Detect which cell encompasses the target text, then output its (x, y) center coordinate. 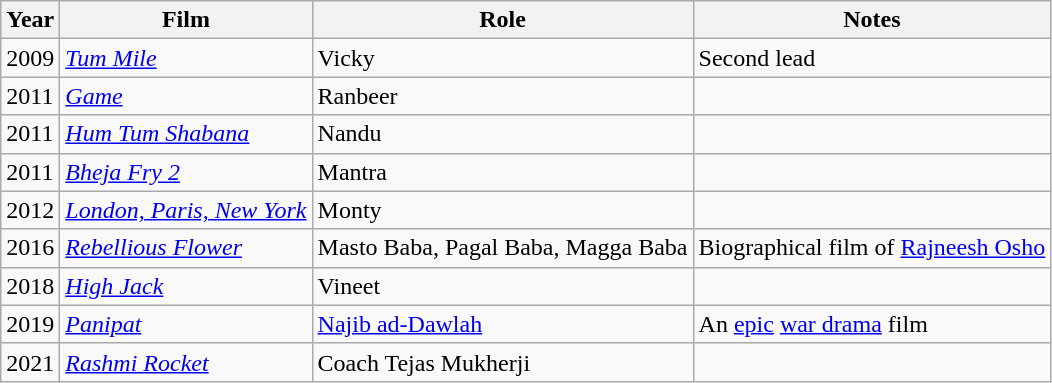
Nandu (502, 134)
Mantra (502, 172)
Panipat (186, 324)
Monty (502, 210)
Rashmi Rocket (186, 362)
Masto Baba, Pagal Baba, Magga Baba (502, 248)
2009 (30, 58)
2021 (30, 362)
London, Paris, New York (186, 210)
Bheja Fry 2 (186, 172)
Second lead (872, 58)
2018 (30, 286)
Biographical film of Rajneesh Osho (872, 248)
Vicky (502, 58)
An epic war drama film (872, 324)
Ranbeer (502, 96)
High Jack (186, 286)
Year (30, 20)
Vineet (502, 286)
2012 (30, 210)
Tum Mile (186, 58)
Hum Tum Shabana (186, 134)
Coach Tejas Mukherji (502, 362)
Role (502, 20)
Notes (872, 20)
Rebellious Flower (186, 248)
2016 (30, 248)
Film (186, 20)
Game (186, 96)
Najib ad-Dawlah (502, 324)
2019 (30, 324)
